From the cell containing the given text, extract its center point as (x, y) coordinate. 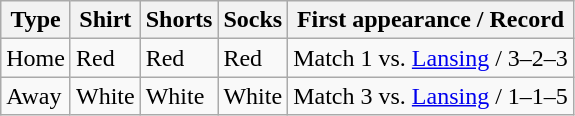
Match 1 vs. Lansing / 3–2–3 (431, 58)
Socks (253, 20)
First appearance / Record (431, 20)
Type (36, 20)
Shirt (105, 20)
Home (36, 58)
Match 3 vs. Lansing / 1–1–5 (431, 96)
Shorts (179, 20)
Away (36, 96)
